From the cell containing the given text, extract its center point as [X, Y] coordinate. 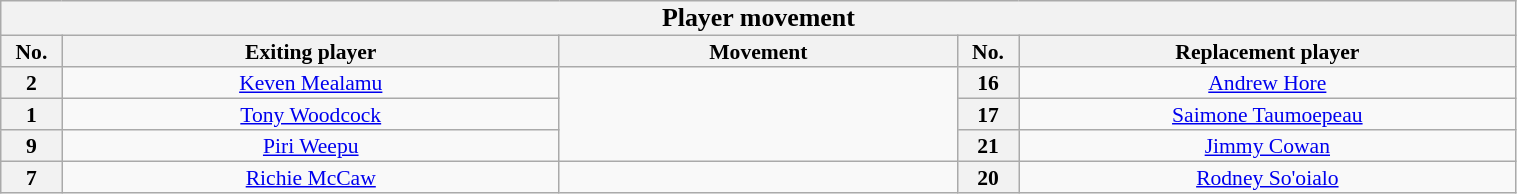
Exiting player [310, 51]
Keven Mealamu [310, 82]
2 [32, 82]
21 [988, 146]
Piri Weepu [310, 146]
Andrew Hore [1268, 82]
Tony Woodcock [310, 114]
Saimone Taumoepeau [1268, 114]
Richie McCaw [310, 178]
Rodney So'oialo [1268, 178]
Player movement [758, 18]
17 [988, 114]
16 [988, 82]
Replacement player [1268, 51]
Movement [758, 51]
7 [32, 178]
20 [988, 178]
9 [32, 146]
1 [32, 114]
Jimmy Cowan [1268, 146]
